Extract the [x, y] coordinate from the center of the cell holding the provided text.  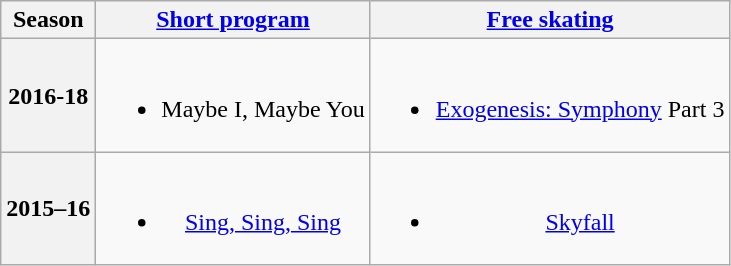
Exogenesis: Symphony Part 3 [550, 96]
Sing, Sing, Sing [233, 208]
2016-18 [48, 96]
Free skating [550, 20]
2015–16 [48, 208]
Skyfall [550, 208]
Season [48, 20]
Maybe I, Maybe You [233, 96]
Short program [233, 20]
